Search for the cell housing the specified text and yield its [x, y] center coordinate. 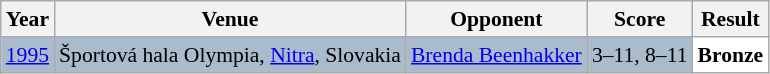
Športová hala Olympia, Nitra, Slovakia [230, 55]
3–11, 8–11 [640, 55]
Score [640, 19]
Opponent [496, 19]
1995 [28, 55]
Year [28, 19]
Venue [230, 19]
Result [731, 19]
Bronze [731, 55]
Brenda Beenhakker [496, 55]
